Identify which cell holds the provided text, then report its [x, y] central coordinate. 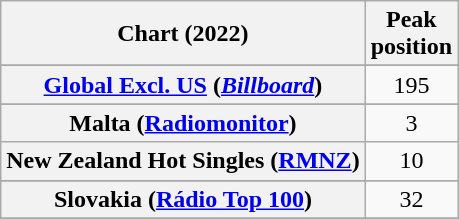
32 [411, 199]
Global Excl. US (Billboard) [183, 85]
New Zealand Hot Singles (RMNZ) [183, 161]
Slovakia (Rádio Top 100) [183, 199]
Peakposition [411, 34]
10 [411, 161]
Malta (Radiomonitor) [183, 123]
3 [411, 123]
Chart (2022) [183, 34]
195 [411, 85]
